Detect which cell encompasses the target text, then output its (x, y) center coordinate. 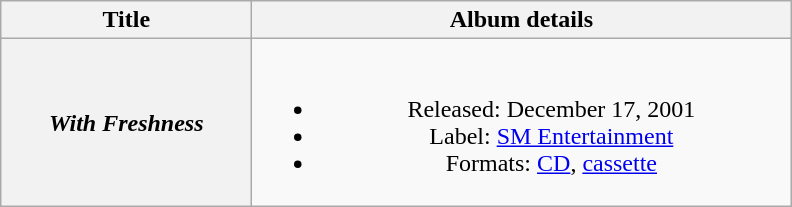
With Freshness (126, 122)
Released: December 17, 2001Label: SM EntertainmentFormats: CD, cassette (522, 122)
Title (126, 20)
Album details (522, 20)
